Search for the cell housing the specified text and yield its [x, y] center coordinate. 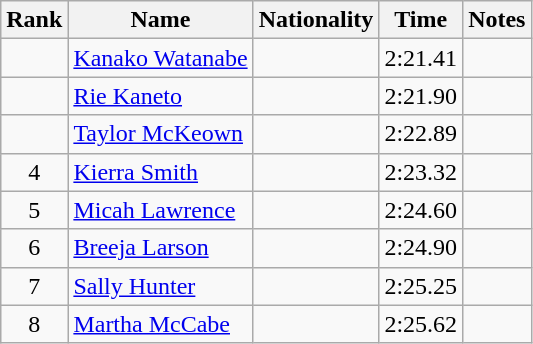
Taylor McKeown [160, 134]
2:24.90 [421, 248]
2:25.25 [421, 286]
Notes [497, 20]
Time [421, 20]
Nationality [316, 20]
2:24.60 [421, 210]
2:25.62 [421, 324]
2:22.89 [421, 134]
Rie Kaneto [160, 96]
5 [34, 210]
Name [160, 20]
7 [34, 286]
2:23.32 [421, 172]
8 [34, 324]
Breeja Larson [160, 248]
6 [34, 248]
4 [34, 172]
Kanako Watanabe [160, 58]
Sally Hunter [160, 286]
2:21.90 [421, 96]
Micah Lawrence [160, 210]
Rank [34, 20]
Kierra Smith [160, 172]
Martha McCabe [160, 324]
2:21.41 [421, 58]
